Find where the given text appears and provide that cell's center as (X, Y) coordinate. 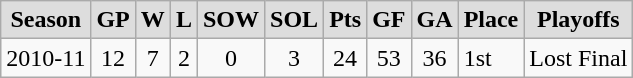
36 (434, 58)
53 (389, 58)
SOL (294, 20)
Season (46, 20)
12 (113, 58)
7 (152, 58)
24 (346, 58)
Playoffs (578, 20)
SOW (230, 20)
2 (184, 58)
GA (434, 20)
3 (294, 58)
Pts (346, 20)
L (184, 20)
W (152, 20)
0 (230, 58)
GF (389, 20)
1st (491, 58)
2010-11 (46, 58)
GP (113, 20)
Place (491, 20)
Lost Final (578, 58)
